For the text-containing cell, return its midpoint in [x, y] coordinate format. 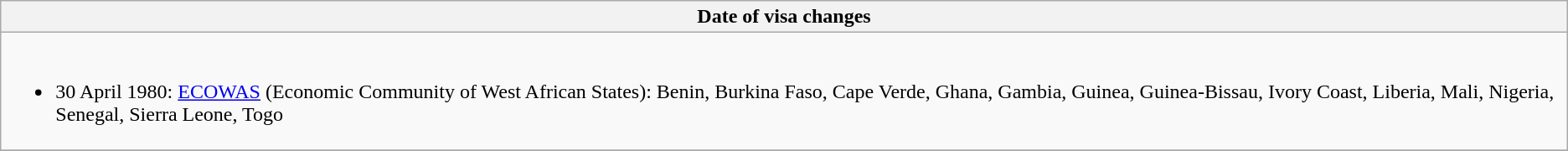
Date of visa changes [784, 17]
